Find where the given text appears and provide that cell's center as [x, y] coordinate. 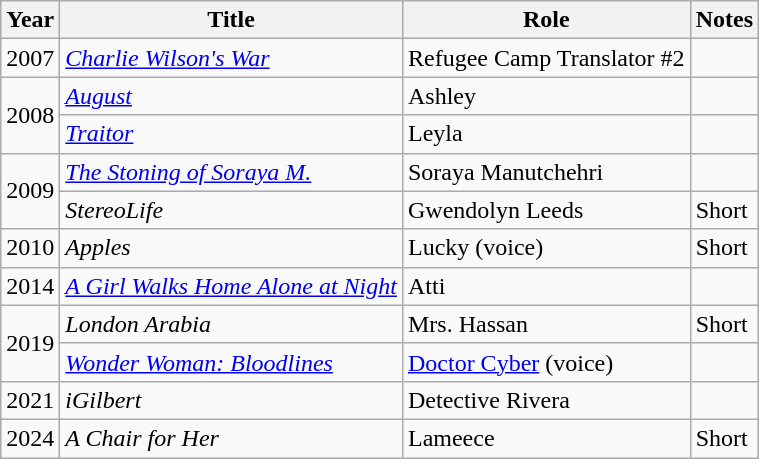
2024 [30, 438]
Atti [546, 286]
2014 [30, 286]
The Stoning of Soraya M. [232, 172]
A Chair for Her [232, 438]
2008 [30, 115]
London Arabia [232, 324]
Mrs. Hassan [546, 324]
Role [546, 20]
Gwendolyn Leeds [546, 210]
StereoLife [232, 210]
Ashley [546, 96]
August [232, 96]
Wonder Woman: Bloodlines [232, 362]
2021 [30, 400]
Year [30, 20]
Refugee Camp Translator #2 [546, 58]
2009 [30, 191]
Notes [724, 20]
Lameece [546, 438]
Apples [232, 248]
iGilbert [232, 400]
2019 [30, 343]
Charlie Wilson's War [232, 58]
Lucky (voice) [546, 248]
Title [232, 20]
2007 [30, 58]
Leyla [546, 134]
Soraya Manutchehri [546, 172]
Traitor [232, 134]
A Girl Walks Home Alone at Night [232, 286]
Detective Rivera [546, 400]
2010 [30, 248]
Doctor Cyber (voice) [546, 362]
